Capture the cell that displays the provided text and extract its [x, y] central coordinate. 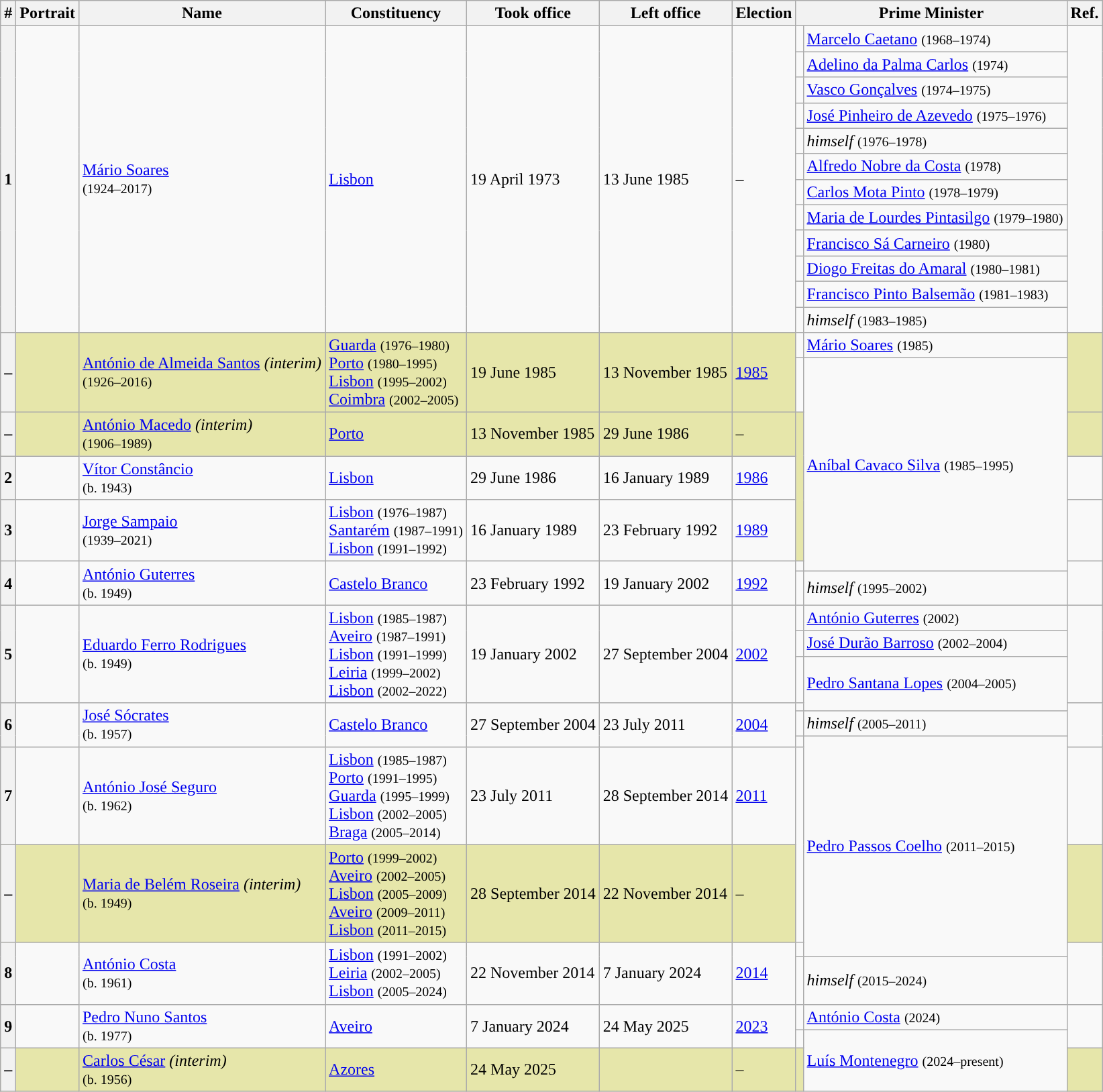
Vasco Gonçalves (1974–1975) [935, 90]
Name [201, 13]
Jorge Sampaio(1939–2021) [201, 531]
19 June 1985 [533, 373]
Alfredo Nobre da Costa (1978) [935, 166]
Francisco Pinto Balsemão (1981–1983) [935, 294]
Azores [396, 1069]
Lisbon (1985–1987)Aveiro (1987–1991)Lisbon (1991–1999)Leiria (1999–2002)Lisbon (2002–2022) [396, 654]
Took office [533, 13]
António de Almeida Santos (interim)(1926–2016) [201, 373]
5 [8, 654]
Porto (1999–2002)Aveiro (2002–2005)Lisbon (2005–2009)Aveiro (2009–2011)Lisbon (2011–2015) [396, 893]
José Sócrates(b. 1957) [201, 724]
Pedro Santana Lopes (2004–2005) [935, 683]
1986 [764, 478]
8 [8, 973]
Maria de Belém Roseira (interim)(b. 1949) [201, 893]
2014 [764, 973]
2 [8, 478]
7 [8, 796]
Eduardo Ferro Rodrigues(b. 1949) [201, 654]
19 April 1973 [533, 180]
himself (2005–2011) [935, 723]
Election [764, 13]
himself (1976–1978) [935, 141]
# [8, 13]
José Durão Barroso (2002–2004) [935, 643]
Diogo Freitas do Amaral (1980–1981) [935, 268]
Mário Soares (1985) [935, 345]
Left office [666, 13]
Aveiro [396, 1026]
Lisbon (1991–2002)Leiria (2002–2005)Lisbon (2005–2024) [396, 973]
Adelino da Palma Carlos (1974) [935, 64]
Prime Minister [931, 13]
José Pinheiro de Azevedo (1975–1976) [935, 115]
Porto [396, 435]
Pedro Nuno Santos(b. 1977) [201, 1026]
Portrait [48, 13]
1989 [764, 531]
1 [8, 180]
António Costa (2024) [935, 1017]
Carlos Mota Pinto (1978–1979) [935, 192]
Lisbon (1976–1987)Santarém (1987–1991)Lisbon (1991–1992) [396, 531]
Maria de Lourdes Pintasilgo (1979–1980) [935, 217]
Luís Montenegro (2024–present) [935, 1060]
António José Seguro(b. 1962) [201, 796]
3 [8, 531]
himself (1995–2002) [935, 588]
Vítor Constâncio(b. 1943) [201, 478]
Carlos César (interim)(b. 1956) [201, 1069]
himself (2015–2024) [935, 981]
António Guterres(b. 1949) [201, 584]
1992 [764, 584]
4 [8, 584]
António Macedo (interim)(1906–1989) [201, 435]
13 June 1985 [666, 180]
9 [8, 1026]
2023 [764, 1026]
2011 [764, 796]
António Guterres (2002) [935, 618]
Guarda (1976–1980)Porto (1980–1995)Lisbon (1995–2002)Coimbra (2002–2005) [396, 373]
Ref. [1084, 13]
Aníbal Cavaco Silva (1985–1995) [935, 465]
António Costa(b. 1961) [201, 973]
2004 [764, 724]
Francisco Sá Carneiro (1980) [935, 243]
1985 [764, 373]
Mário Soares(1924–2017) [201, 180]
Marcelo Caetano (1968–1974) [935, 39]
2002 [764, 654]
Pedro Passos Coelho (2011–2015) [935, 847]
himself (1983–1985) [935, 320]
Constituency [396, 13]
6 [8, 724]
Lisbon (1985–1987)Porto (1991–1995)Guarda (1995–1999)Lisbon (2002–2005)Braga (2005–2014) [396, 796]
